Return the [X, Y] coordinate for the center point of the cell that contains the specified text.  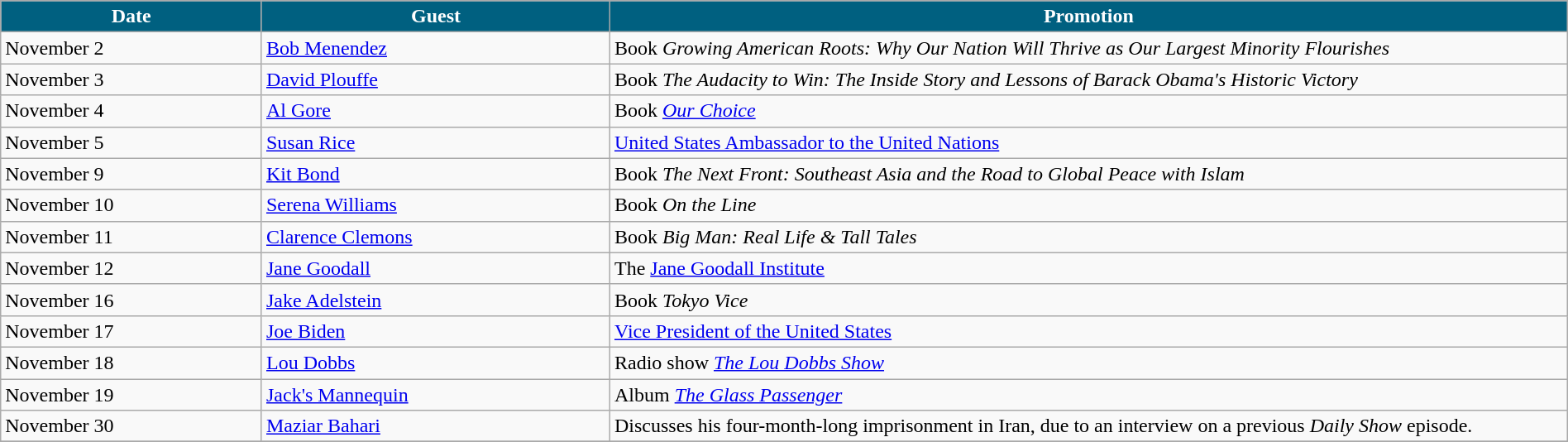
Discusses his four-month-long imprisonment in Iran, due to an interview on a previous Daily Show episode. [1088, 426]
November 17 [131, 331]
November 9 [131, 174]
Guest [435, 17]
Book Big Man: Real Life & Tall Tales [1088, 237]
November 4 [131, 111]
November 19 [131, 395]
Radio show The Lou Dobbs Show [1088, 363]
Date [131, 17]
Vice President of the United States [1088, 331]
November 30 [131, 426]
Clarence Clemons [435, 237]
Jake Adelstein [435, 300]
United States Ambassador to the United Nations [1088, 142]
Book The Next Front: Southeast Asia and the Road to Global Peace with Islam [1088, 174]
Book The Audacity to Win: The Inside Story and Lessons of Barack Obama's Historic Victory [1088, 79]
November 11 [131, 237]
Al Gore [435, 111]
Book Tokyo Vice [1088, 300]
Jane Goodall [435, 268]
Lou Dobbs [435, 363]
November 5 [131, 142]
Maziar Bahari [435, 426]
Album The Glass Passenger [1088, 395]
Promotion [1088, 17]
The Jane Goodall Institute [1088, 268]
Book Growing American Roots: Why Our Nation Will Thrive as Our Largest Minority Flourishes [1088, 48]
David Plouffe [435, 79]
November 3 [131, 79]
Bob Menendez [435, 48]
Book On the Line [1088, 205]
November 10 [131, 205]
November 18 [131, 363]
November 16 [131, 300]
Serena Williams [435, 205]
Joe Biden [435, 331]
Jack's Mannequin [435, 395]
Susan Rice [435, 142]
November 2 [131, 48]
Book Our Choice [1088, 111]
Kit Bond [435, 174]
November 12 [131, 268]
